Return the (x, y) coordinate for the center point of the cell that contains the specified text.  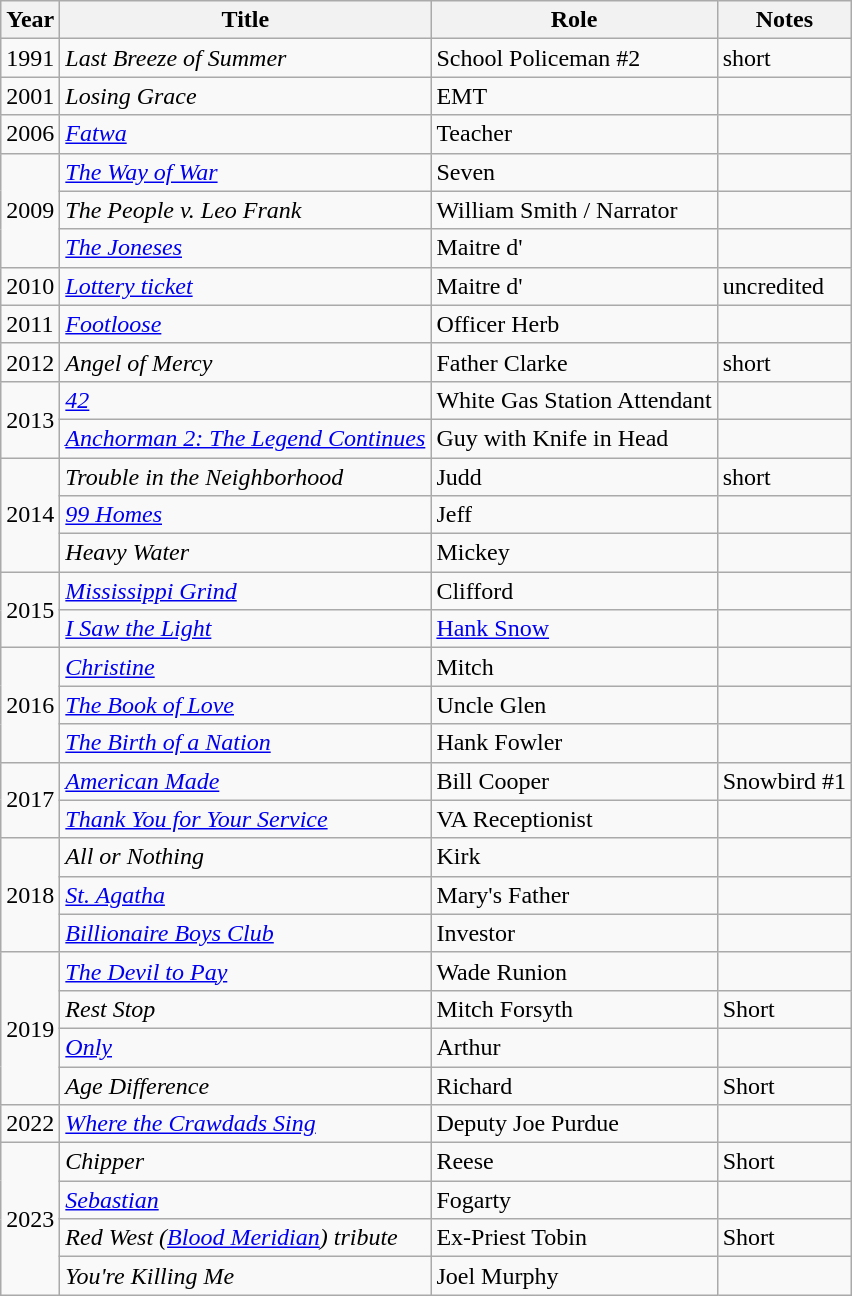
Losing Grace (246, 96)
Last Breeze of Summer (246, 58)
Kirk (574, 857)
Year (30, 20)
2016 (30, 705)
The Devil to Pay (246, 971)
Title (246, 20)
Jeff (574, 515)
2014 (30, 515)
Reese (574, 1162)
1991 (30, 58)
Mickey (574, 553)
99 Homes (246, 515)
Role (574, 20)
2015 (30, 610)
Father Clarke (574, 362)
Footloose (246, 324)
Notes (784, 20)
Teacher (574, 134)
Anchorman 2: The Legend Continues (246, 438)
Hank Snow (574, 629)
The Joneses (246, 248)
All or Nothing (246, 857)
Hank Fowler (574, 743)
2006 (30, 134)
Seven (574, 172)
2017 (30, 800)
Trouble in the Neighborhood (246, 477)
Fogarty (574, 1200)
2001 (30, 96)
Officer Herb (574, 324)
William Smith / Narrator (574, 210)
Heavy Water (246, 553)
Where the Crawdads Sing (246, 1124)
Angel of Mercy (246, 362)
Richard (574, 1085)
Mitch Forsyth (574, 1009)
Wade Runion (574, 971)
Bill Cooper (574, 781)
American Made (246, 781)
Fatwa (246, 134)
Lottery ticket (246, 286)
2019 (30, 1028)
Mississippi Grind (246, 591)
Guy with Knife in Head (574, 438)
Red West (Blood Meridian) tribute (246, 1238)
42 (246, 400)
The Book of Love (246, 705)
Clifford (574, 591)
2013 (30, 419)
You're Killing Me (246, 1276)
Age Difference (246, 1085)
Snowbird #1 (784, 781)
White Gas Station Attendant (574, 400)
Judd (574, 477)
St. Agatha (246, 895)
Mary's Father (574, 895)
The Way of War (246, 172)
Deputy Joe Purdue (574, 1124)
Ex-Priest Tobin (574, 1238)
VA Receptionist (574, 819)
Rest Stop (246, 1009)
Mitch (574, 667)
Sebastian (246, 1200)
School Policeman #2 (574, 58)
Christine (246, 667)
2018 (30, 895)
2012 (30, 362)
Chipper (246, 1162)
The People v. Leo Frank (246, 210)
2022 (30, 1124)
uncredited (784, 286)
2009 (30, 210)
Arthur (574, 1047)
Thank You for Your Service (246, 819)
Investor (574, 933)
The Birth of a Nation (246, 743)
2010 (30, 286)
2023 (30, 1219)
Only (246, 1047)
Billionaire Boys Club (246, 933)
2011 (30, 324)
Uncle Glen (574, 705)
I Saw the Light (246, 629)
EMT (574, 96)
Joel Murphy (574, 1276)
